Extract the (X, Y) coordinate from the center of the cell holding the provided text.  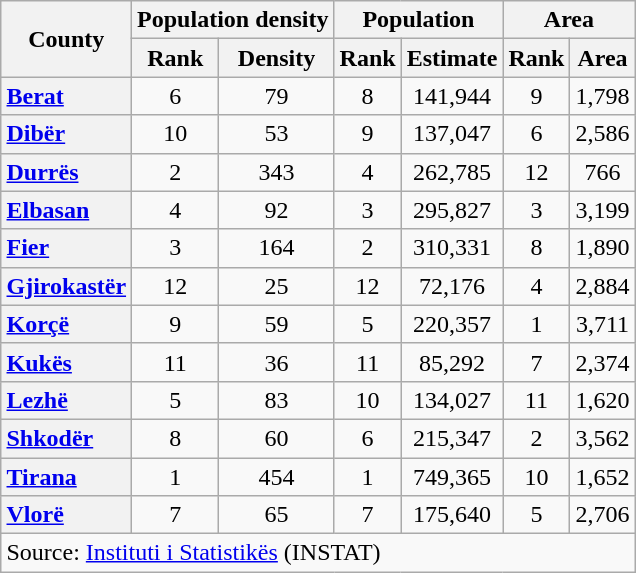
1,620 (602, 400)
Dibër (66, 134)
79 (276, 96)
Population density (233, 20)
Kukës (66, 362)
262,785 (452, 172)
Estimate (452, 58)
Population (418, 20)
Durrës (66, 172)
2,884 (602, 286)
53 (276, 134)
Vlorë (66, 515)
83 (276, 400)
25 (276, 286)
Korçë (66, 324)
164 (276, 248)
72,176 (452, 286)
Source: Instituti i Statistikës (INSTAT) (318, 553)
2,706 (602, 515)
3,562 (602, 438)
36 (276, 362)
3,199 (602, 210)
Density (276, 58)
295,827 (452, 210)
310,331 (452, 248)
County (66, 39)
1,652 (602, 477)
766 (602, 172)
2,374 (602, 362)
3,711 (602, 324)
85,292 (452, 362)
Gjirokastër (66, 286)
343 (276, 172)
Tirana (66, 477)
60 (276, 438)
65 (276, 515)
749,365 (452, 477)
141,944 (452, 96)
137,047 (452, 134)
1,798 (602, 96)
2,586 (602, 134)
175,640 (452, 515)
454 (276, 477)
134,027 (452, 400)
220,357 (452, 324)
Elbasan (66, 210)
1,890 (602, 248)
Shkodër (66, 438)
Fier (66, 248)
Lezhë (66, 400)
92 (276, 210)
Berat (66, 96)
59 (276, 324)
215,347 (452, 438)
